Scan for the cell matching the given text and deliver its [x, y] coordinate at center. 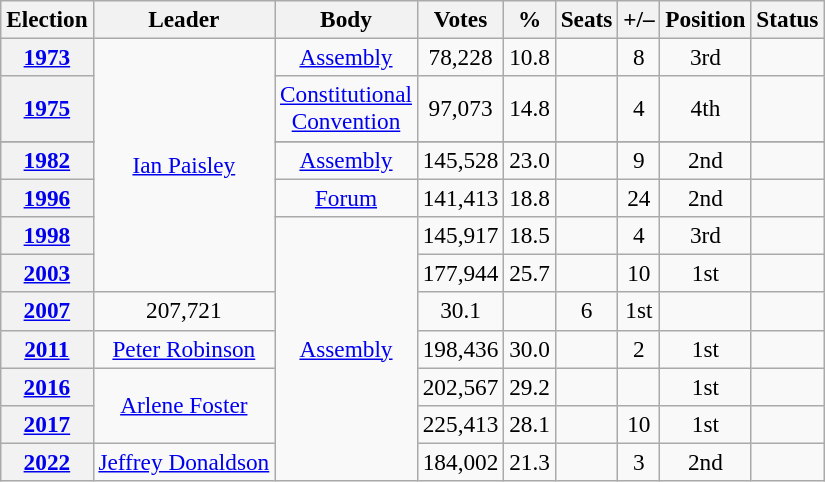
177,944 [460, 273]
145,917 [460, 235]
18.5 [530, 235]
Ian Paisley [184, 165]
Arlene Foster [184, 405]
1975 [47, 108]
Constitutional Convention [346, 108]
1982 [47, 160]
198,436 [460, 349]
4th [706, 108]
6 [586, 311]
2022 [47, 462]
Position [706, 19]
1973 [47, 57]
145,528 [460, 160]
10.8 [530, 57]
Peter Robinson [184, 349]
141,413 [460, 197]
30.1 [460, 311]
Status [788, 19]
1996 [47, 197]
14.8 [530, 108]
2016 [47, 386]
97,073 [460, 108]
78,228 [460, 57]
30.0 [530, 349]
29.2 [530, 386]
18.8 [530, 197]
23.0 [530, 160]
9 [639, 160]
% [530, 19]
184,002 [460, 462]
3 [639, 462]
Election [47, 19]
Seats [586, 19]
25.7 [530, 273]
Jeffrey Donaldson [184, 462]
Leader [184, 19]
2017 [47, 424]
1998 [47, 235]
2011 [47, 349]
28.1 [530, 424]
225,413 [460, 424]
21.3 [530, 462]
207,721 [184, 311]
202,567 [460, 386]
Forum [346, 197]
Votes [460, 19]
24 [639, 197]
2007 [47, 311]
8 [639, 57]
Body [346, 19]
+/– [639, 19]
2003 [47, 273]
2 [639, 349]
